Search for the cell housing the specified text and yield its (X, Y) center coordinate. 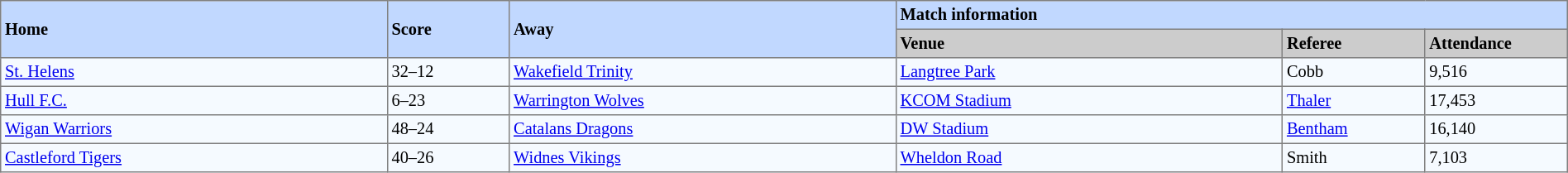
Score (448, 30)
KCOM Stadium (1088, 100)
Hull F.C. (194, 100)
7,103 (1496, 157)
Warrington Wolves (703, 100)
DW Stadium (1088, 129)
Catalans Dragons (703, 129)
St. Helens (194, 72)
Bentham (1354, 129)
Away (703, 30)
Langtree Park (1088, 72)
17,453 (1496, 100)
32–12 (448, 72)
Wakefield Trinity (703, 72)
Thaler (1354, 100)
Match information (1231, 15)
6–23 (448, 100)
Wheldon Road (1088, 157)
Castleford Tigers (194, 157)
Home (194, 30)
9,516 (1496, 72)
Cobb (1354, 72)
Smith (1354, 157)
Referee (1354, 43)
Attendance (1496, 43)
40–26 (448, 157)
Venue (1088, 43)
16,140 (1496, 129)
Widnes Vikings (703, 157)
48–24 (448, 129)
Wigan Warriors (194, 129)
